Identify which cell holds the provided text, then report its [x, y] central coordinate. 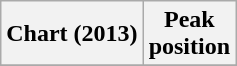
Peakposition [189, 34]
Chart (2013) [72, 34]
